Pinpoint the cell where the given text exists, returning its [x, y] midpoint coordinate. 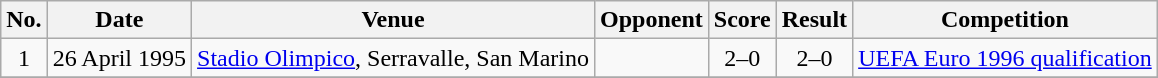
Date [119, 20]
Score [742, 20]
No. [24, 20]
Result [814, 20]
Opponent [652, 20]
UEFA Euro 1996 qualification [1006, 58]
Competition [1006, 20]
1 [24, 58]
Venue [394, 20]
26 April 1995 [119, 58]
Stadio Olimpico, Serravalle, San Marino [394, 58]
